Pinpoint the cell where the given text exists, returning its (x, y) midpoint coordinate. 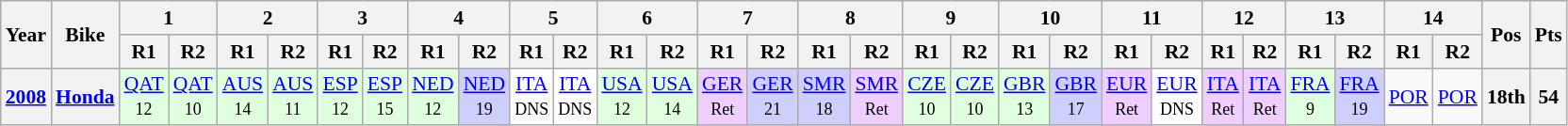
54 (1549, 96)
FRA19 (1359, 96)
11 (1151, 18)
13 (1334, 18)
Bike (85, 34)
NED19 (484, 96)
4 (458, 18)
Honda (85, 96)
9 (951, 18)
2008 (26, 96)
5 (553, 18)
10 (1050, 18)
EURRet (1127, 96)
GBR13 (1025, 96)
7 (748, 18)
AUS14 (243, 96)
8 (850, 18)
14 (1433, 18)
18th (1506, 96)
ESP15 (384, 96)
3 (362, 18)
GBR17 (1076, 96)
QAT10 (193, 96)
USA14 (673, 96)
SMRRet (876, 96)
NED12 (433, 96)
QAT12 (144, 96)
1 (169, 18)
ESP12 (339, 96)
SMR18 (825, 96)
GER21 (773, 96)
Pts (1549, 34)
FRA9 (1310, 96)
6 (646, 18)
Year (26, 34)
12 (1244, 18)
2 (268, 18)
USA12 (622, 96)
EURDNS (1176, 96)
Pos (1506, 34)
GERRet (722, 96)
AUS11 (292, 96)
